Find where the given text appears and provide that cell's center as [x, y] coordinate. 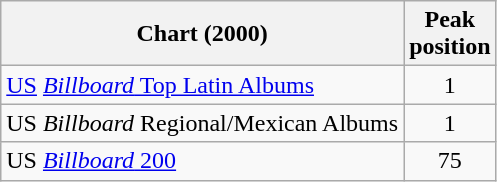
US Billboard Regional/Mexican Albums [202, 123]
Peakposition [450, 34]
US Billboard 200 [202, 161]
75 [450, 161]
US Billboard Top Latin Albums [202, 85]
Chart (2000) [202, 34]
